Output the [x, y] coordinate of the center of the cell containing the given text.  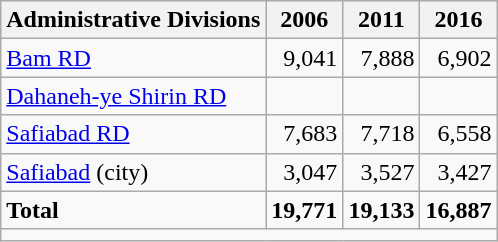
16,887 [458, 210]
Bam RD [134, 58]
Safiabad RD [134, 134]
Safiabad (city) [134, 172]
6,558 [458, 134]
3,047 [304, 172]
19,133 [382, 210]
7,683 [304, 134]
2016 [458, 20]
7,718 [382, 134]
9,041 [304, 58]
Total [134, 210]
2011 [382, 20]
Administrative Divisions [134, 20]
Dahaneh-ye Shirin RD [134, 96]
7,888 [382, 58]
6,902 [458, 58]
3,527 [382, 172]
19,771 [304, 210]
2006 [304, 20]
3,427 [458, 172]
